Return the [X, Y] coordinate for the center point of the cell that contains the specified text.  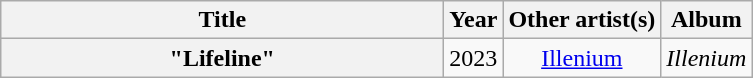
Title [222, 20]
2023 [474, 58]
"Lifeline" [222, 58]
Year [474, 20]
Other artist(s) [582, 20]
Album [706, 20]
